Find where the given text appears and provide that cell's center as [x, y] coordinate. 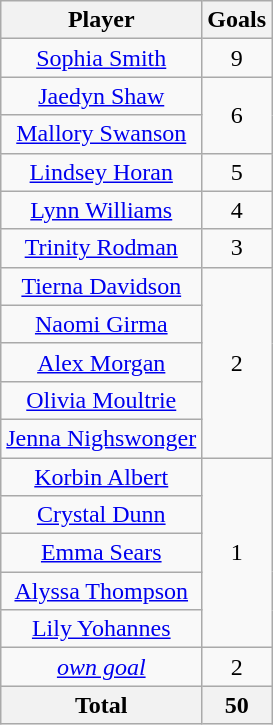
9 [237, 58]
Olivia Moultrie [102, 400]
Player [102, 20]
Alyssa Thompson [102, 591]
6 [237, 115]
Lindsey Horan [102, 172]
Mallory Swanson [102, 134]
Goals [237, 20]
Jenna Nighswonger [102, 438]
Jaedyn Shaw [102, 96]
Total [102, 705]
Lynn Williams [102, 210]
Crystal Dunn [102, 515]
1 [237, 553]
Alex Morgan [102, 362]
Trinity Rodman [102, 248]
own goal [102, 667]
Lily Yohannes [102, 629]
4 [237, 210]
3 [237, 248]
50 [237, 705]
Emma Sears [102, 553]
Naomi Girma [102, 324]
Korbin Albert [102, 477]
Tierna Davidson [102, 286]
Sophia Smith [102, 58]
5 [237, 172]
